Capture the cell that displays the provided text and extract its [x, y] central coordinate. 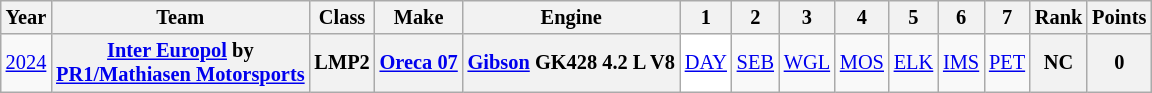
Make [419, 17]
7 [1007, 17]
NC [1058, 63]
MOS [862, 63]
Inter Europol byPR1/Mathiasen Motorsports [180, 63]
1 [706, 17]
Rank [1058, 17]
Year [26, 17]
0 [1119, 63]
Engine [572, 17]
WGL [807, 63]
IMS [961, 63]
PET [1007, 63]
Class [342, 17]
DAY [706, 63]
SEB [756, 63]
5 [914, 17]
Oreca 07 [419, 63]
3 [807, 17]
2 [756, 17]
Gibson GK428 4.2 L V8 [572, 63]
Points [1119, 17]
6 [961, 17]
ELK [914, 63]
4 [862, 17]
2024 [26, 63]
LMP2 [342, 63]
Team [180, 17]
